Return (x, y) of the center of cell containing provided text 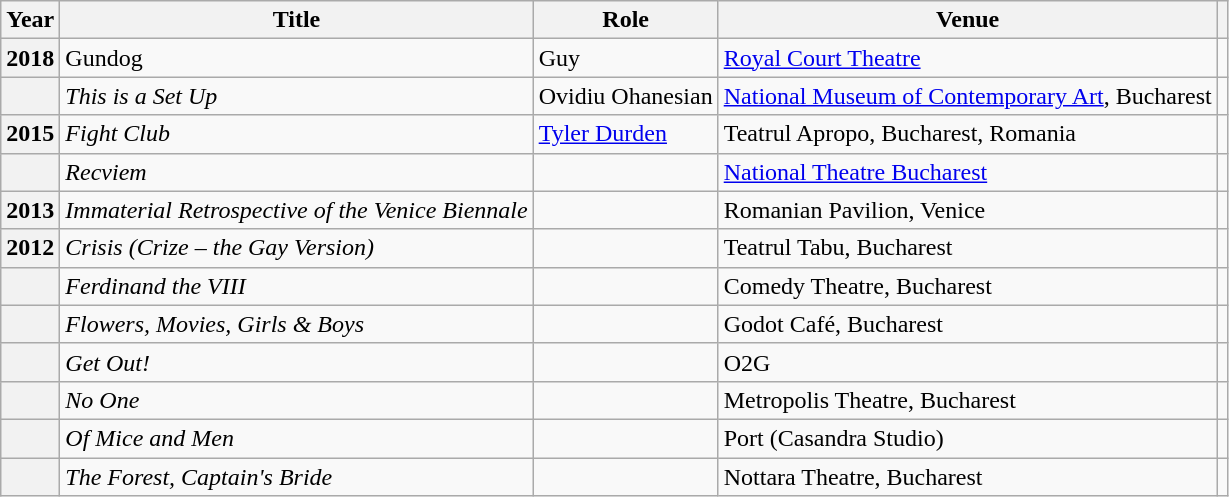
Port (Casandra Studio) (968, 438)
Title (296, 20)
Comedy Theatre, Bucharest (968, 286)
Ovidiu Ohanesian (626, 96)
Teatrul Apropo, Bucharest, Romania (968, 134)
Flowers, Movies, Girls & Boys (296, 324)
Crisis (Crize – the Gay Version) (296, 248)
2013 (30, 210)
Year (30, 20)
2012 (30, 248)
The Forest, Captain's Bride (296, 477)
No One (296, 400)
Nottara Theatre, Bucharest (968, 477)
Ferdinand the VIII (296, 286)
Venue (968, 20)
Role (626, 20)
2018 (30, 58)
Recviem (296, 172)
Get Out! (296, 362)
Tyler Durden (626, 134)
Teatrul Tabu, Bucharest (968, 248)
Romanian Pavilion, Venice (968, 210)
Of Mice and Men (296, 438)
Fight Club (296, 134)
Guy (626, 58)
O2G (968, 362)
This is a Set Up (296, 96)
National Theatre Bucharest (968, 172)
Royal Court Theatre (968, 58)
Metropolis Theatre, Bucharest (968, 400)
Godot Café, Bucharest (968, 324)
2015 (30, 134)
National Museum of Contemporary Art, Bucharest (968, 96)
Gundog (296, 58)
Immaterial Retrospective of the Venice Biennale (296, 210)
